Identify which cell holds the provided text, then report its (X, Y) central coordinate. 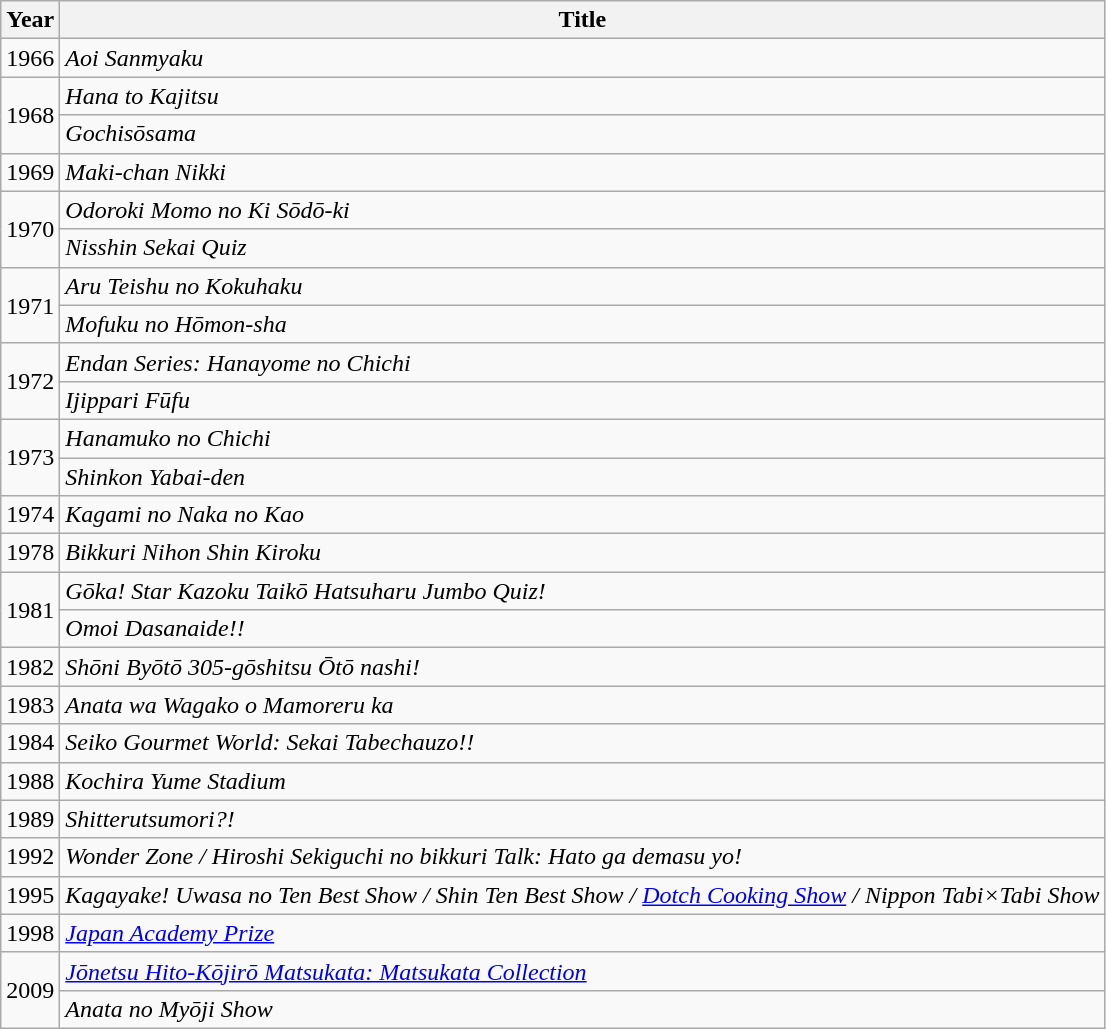
Hanamuko no Chichi (582, 438)
1974 (30, 515)
1978 (30, 553)
1988 (30, 781)
1982 (30, 667)
Shitterutsumori?! (582, 819)
Wonder Zone / Hiroshi Sekiguchi no bikkuri Talk: Hato ga demasu yo! (582, 857)
1995 (30, 895)
Hana to Kajitsu (582, 96)
Anata no Myōji Show (582, 1009)
Aoi Sanmyaku (582, 58)
1968 (30, 115)
1989 (30, 819)
Ijippari Fūfu (582, 400)
Title (582, 20)
Endan Series: Hanayome no Chichi (582, 362)
Shinkon Yabai-den (582, 477)
1984 (30, 743)
Shōni Byōtō 305-gōshitsu Ōtō nashi! (582, 667)
2009 (30, 990)
Seiko Gourmet World: Sekai Tabechauzo!! (582, 743)
1969 (30, 172)
1983 (30, 705)
Omoi Dasanaide!! (582, 629)
Gochisōsama (582, 134)
1966 (30, 58)
Odoroki Momo no Ki Sōdō-ki (582, 210)
1998 (30, 933)
1970 (30, 229)
1992 (30, 857)
Gōka! Star Kazoku Taikō Hatsuharu Jumbo Quiz! (582, 591)
Kochira Yume Stadium (582, 781)
1971 (30, 305)
1972 (30, 381)
Bikkuri Nihon Shin Kiroku (582, 553)
Kagami no Naka no Kao (582, 515)
Mofuku no Hōmon-sha (582, 324)
Aru Teishu no Kokuhaku (582, 286)
Anata wa Wagako o Mamoreru ka (582, 705)
Kagayake! Uwasa no Ten Best Show / Shin Ten Best Show / Dotch Cooking Show / Nippon Tabi×Tabi Show (582, 895)
Jōnetsu Hito-Kōjirō Matsukata: Matsukata Collection (582, 971)
Maki-chan Nikki (582, 172)
1973 (30, 457)
Nisshin Sekai Quiz (582, 248)
1981 (30, 610)
Japan Academy Prize (582, 933)
Year (30, 20)
